Scan for the cell matching the given text and deliver its [X, Y] coordinate at center. 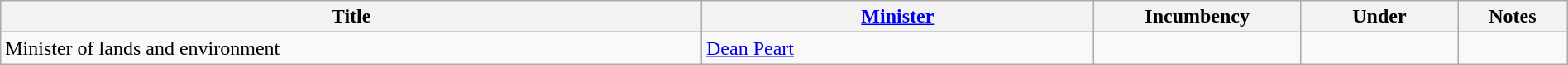
Minister [898, 17]
Minister of lands and environment [351, 48]
Notes [1513, 17]
Title [351, 17]
Incumbency [1198, 17]
Dean Peart [898, 48]
Under [1379, 17]
